Return (x, y) of the center of cell containing provided text 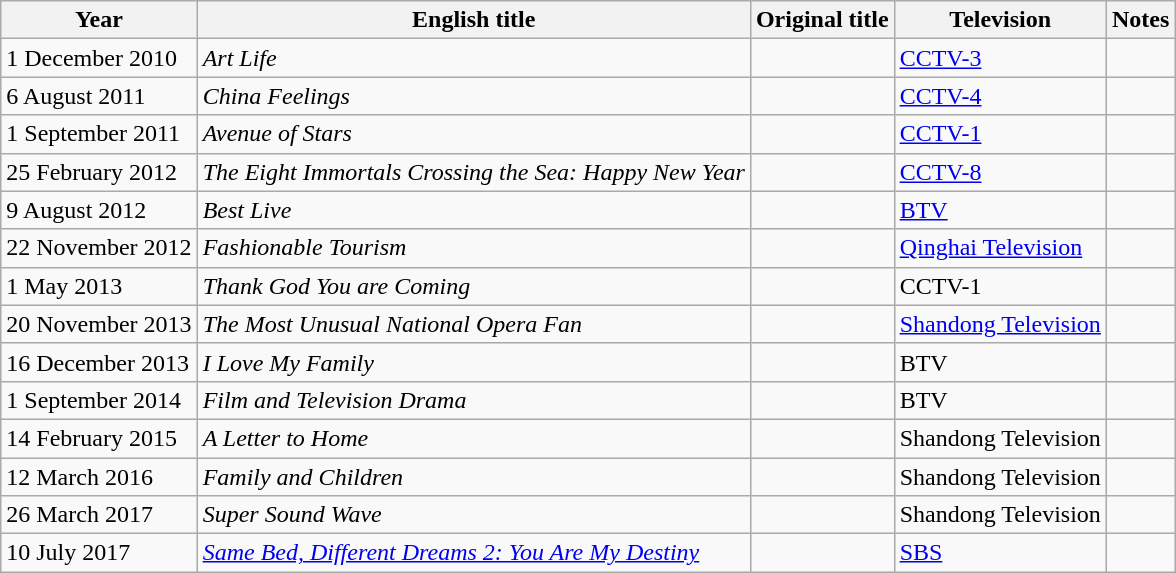
Television (1000, 20)
CCTV-8 (1000, 172)
English title (474, 20)
A Letter to Home (474, 438)
Same Bed, Different Dreams 2: You Are My Destiny (474, 553)
Fashionable Tourism (474, 248)
Avenue of Stars (474, 134)
Qinghai Television (1000, 248)
Thank God You are Coming (474, 286)
Family and Children (474, 477)
Art Life (474, 58)
10 July 2017 (99, 553)
6 August 2011 (99, 96)
26 March 2017 (99, 515)
14 February 2015 (99, 438)
1 September 2011 (99, 134)
The Most Unusual National Opera Fan (474, 324)
9 August 2012 (99, 210)
Super Sound Wave (474, 515)
1 September 2014 (99, 400)
Notes (1140, 20)
1 May 2013 (99, 286)
I Love My Family (474, 362)
CCTV-3 (1000, 58)
22 November 2012 (99, 248)
20 November 2013 (99, 324)
Year (99, 20)
Film and Television Drama (474, 400)
The Eight Immortals Crossing the Sea: Happy New Year (474, 172)
1 December 2010 (99, 58)
SBS (1000, 553)
CCTV-4 (1000, 96)
16 December 2013 (99, 362)
Original title (822, 20)
25 February 2012 (99, 172)
China Feelings (474, 96)
Best Live (474, 210)
12 March 2016 (99, 477)
